For the text-containing cell, return its midpoint in [X, Y] coordinate format. 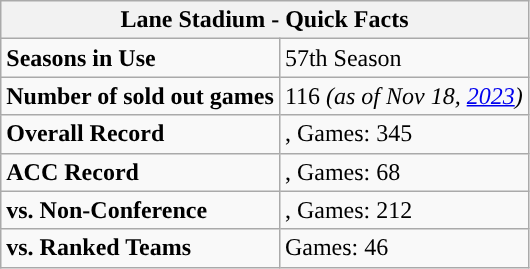
Games: 46 [404, 248]
Lane Stadium - Quick Facts [264, 20]
vs. Ranked Teams [140, 248]
, Games: 68 [404, 172]
Seasons in Use [140, 58]
vs. Non-Conference [140, 210]
, Games: 212 [404, 210]
116 (as of Nov 18, 2023) [404, 96]
, Games: 345 [404, 134]
57th Season [404, 58]
ACC Record [140, 172]
Overall Record [140, 134]
Number of sold out games [140, 96]
